Search for the cell housing the specified text and yield its (X, Y) center coordinate. 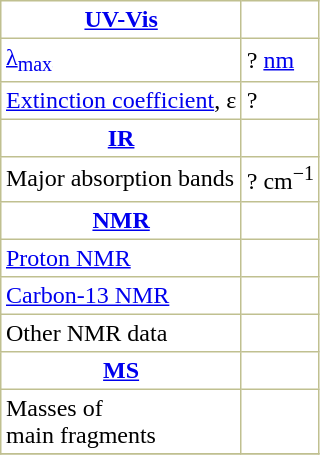
Major absorption bands (122, 179)
? nm (280, 60)
? cm−1 (280, 179)
Carbon-13 NMR (122, 295)
Extinction coefficient, ε (122, 101)
λmax (122, 60)
NMR (122, 220)
Other NMR data (122, 333)
? (280, 101)
UV-Vis (122, 20)
IR (122, 139)
Masses of main fragments (122, 421)
Proton NMR (122, 258)
MS (122, 370)
